Return the [x, y] coordinate for the center point of the cell that contains the specified text.  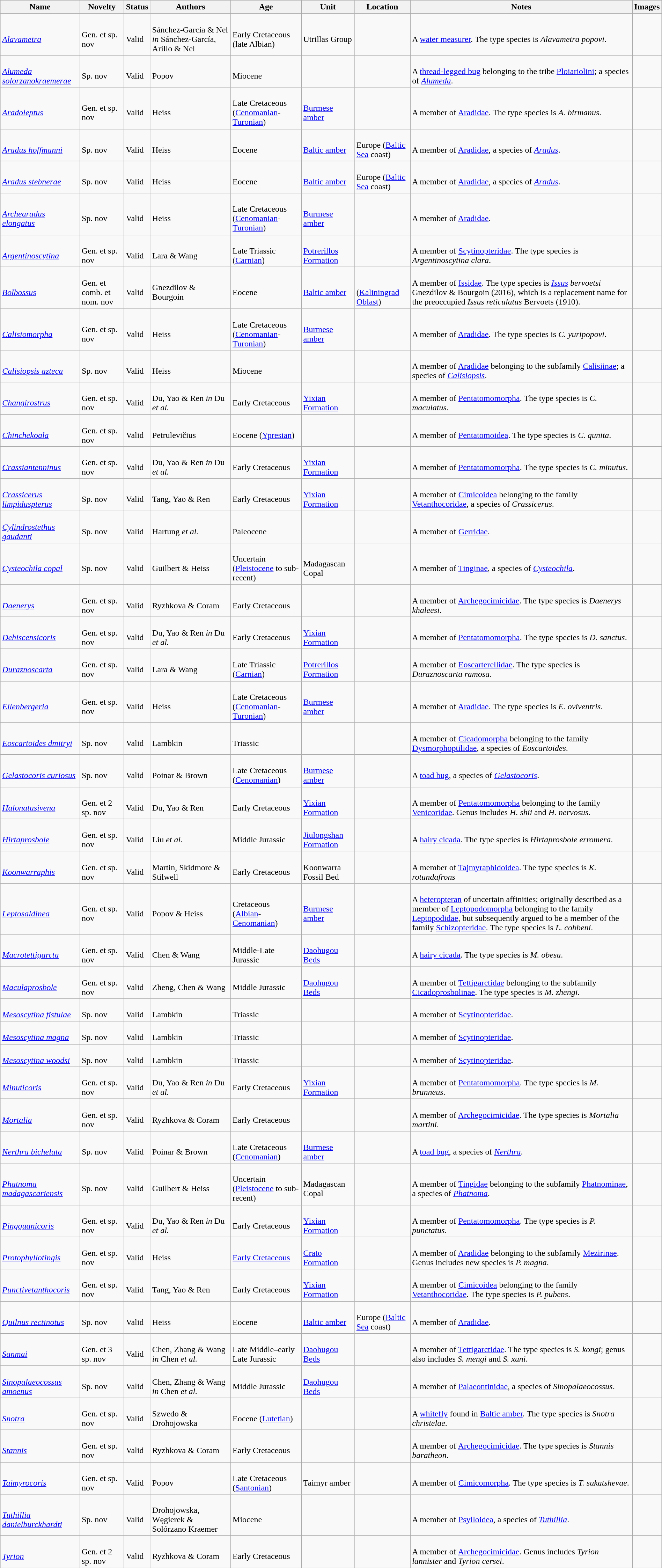
Age [266, 7]
A member of Archegocimicidae. The type species is Stannis baratheon. [521, 1446]
Mortalia [40, 1115]
Drohojowska, Węgierek & Solórzano Kraemer [190, 1515]
Gen. et comb. et nom. nov [102, 288]
A member of Aradidae. The type species is A. birmanus. [521, 108]
Quilnus rectinotus [40, 1317]
A toad bug, a species of Nerthra. [521, 1147]
Crassicerus limpiduspterus [40, 495]
(Kaliningrad Oblast) [382, 288]
Ellenbergeria [40, 702]
Szwedo & Drohojowska [190, 1414]
A hairy cicada. The type species is Hirtaprosbole erromera. [521, 835]
Crassiantenninus [40, 463]
Nerthra bichelata [40, 1147]
Zheng, Chen & Wang [190, 983]
Jiulongshan Formation [328, 835]
A member of Aradidae. The type species is C. yuripopovi. [521, 329]
Location [382, 7]
A member of Aradidae belonging to the subfamily Calisiinae; a species of Calisiopsis. [521, 366]
Calisiopsis azteca [40, 366]
A member of Tinginae, a species of Cysteochila. [521, 564]
A member of Pentatomomorpha. The type species is P. punctatus. [521, 1221]
Calisiomorpha [40, 329]
Middle-Late Jurassic [266, 950]
A water measurer. The type species is Alavametra popovi. [521, 34]
Utrillas Group [328, 34]
A member of Eoscarterellidae. The type species is Duraznoscarta ramosa. [521, 665]
Name [40, 7]
A hairy cicada. The type species is M. obesa. [521, 950]
Sanmai [40, 1349]
Hartung et al. [190, 527]
A member of Pentatomomorpha. The type species is C. maculatus. [521, 398]
A member of Pentatomomorpha belonging to the family Venicoridae. Genus includes H. shii and H. nervosus. [521, 803]
A member of Archegocimicidae. Genus includes Tyrion lannister and Tyrion cersei. [521, 1552]
Petrulevičius [190, 430]
Minuticoris [40, 1083]
Eocene (Ypresian) [266, 430]
A member of Aradidae belonging to the subfamily Mezirinae. Genus includes new species is P. magna. [521, 1253]
Stannis [40, 1446]
Eoscartoides dmitryi [40, 739]
Authors [190, 7]
Tuthillia danielburckhardti [40, 1515]
Dehiscensicoris [40, 633]
A whitefly found in Baltic amber. The type species is Snotra christelae. [521, 1414]
Changirostrus [40, 398]
Bolbossus [40, 288]
Mesoscytina magna [40, 1033]
A member of Tajmyraphidoidea. The type species is K. rotundafrons [521, 867]
Koonwarraphis [40, 867]
Gen. et 3 sp. nov [102, 1349]
A member of Cimicoidea belonging to the family Vetanthocoridae, a species of Crassicerus. [521, 495]
Sánchez-García & Nel in Sánchez-García, Arillo & Nel [190, 34]
Liu et al. [190, 835]
Phatnoma madagascariensis [40, 1184]
A member of Tettigarctidae belonging to the subfamily Cicadoprosbolinae. The type species is M. zhengi. [521, 983]
A member of Archegocimicidae. The type species is Mortalia martini. [521, 1115]
Cylindrostethus gaudanti [40, 527]
Aradus stebnerae [40, 177]
A member of Palaeontinidae, a species of Sinopalaeocossus. [521, 1382]
Taimyrocoris [40, 1478]
Novelty [102, 7]
Hirtaprosbole [40, 835]
Protophyllotingis [40, 1253]
Cysteochila copal [40, 564]
A member of Psylloidea, a species of Tuthillia. [521, 1515]
Late Middle–early Late Jurassic [266, 1349]
Alumeda solorzanokraemerae [40, 71]
A member of Cicadomorpha belonging to the family Dysmorphoptilidae, a species of Eoscartoides. [521, 739]
Unit [328, 7]
A member of Archegocimicidae. The type species is Daenerys khaleesi. [521, 601]
Cretaceous (Albian-Cenomanian) [266, 909]
Taimyr amber [328, 1478]
Chen & Wang [190, 950]
A toad bug, a species of Gelastocoris. [521, 771]
A thread-legged bug belonging to the tribe Ploiariolini; a species of Alumeda. [521, 71]
Gelastocoris curiosus [40, 771]
A member of Tettigarctidae. The type species is S. kongi; genus also includes S. mengi and S. xuni. [521, 1349]
A member of Pentatomomorpha. The type species is M. brunneus. [521, 1083]
A member of Aradidae. The type species is E. oviventris. [521, 702]
Images [647, 7]
Macrotettigarcta [40, 950]
A member of Scytinopteridae. The type species is Argentinoscytina clara. [521, 251]
Maculaprosbole [40, 983]
Duraznoscarta [40, 665]
Archearadus elongatus [40, 214]
Tyrion [40, 1552]
Aradoleptus [40, 108]
Pingquanicoris [40, 1221]
A member of Pentatomomorpha. The type species is C. minutus. [521, 463]
Mesoscytina fistulae [40, 1010]
Early Cretaceous (late Albian) [266, 34]
Paleocene [266, 527]
Eocene (Lutetian) [266, 1414]
Notes [521, 7]
Punctivetanthocoris [40, 1285]
Status [137, 7]
Chinchekoala [40, 430]
Koonwarra Fossil Bed [328, 867]
Sinopalaeocossus amoenus [40, 1382]
Popov & Heiss [190, 909]
A member of Cimicomorpha. The type species is T. sukatshevae. [521, 1478]
A member of Cimicoidea belonging to the family Vetanthocoridae. The type species is P. pubens. [521, 1285]
Martin, Skidmore & Stilwell [190, 867]
Halonatusivena [40, 803]
A member of Gerridae. [521, 527]
Mesoscytina woodsi [40, 1055]
A member of Tingidae belonging to the subfamily Phatnominae, a species of Phatnoma. [521, 1184]
Snotra [40, 1414]
Aradus hoffmanni [40, 145]
Leptosaldinea [40, 909]
A member of Pentatomomorpha. The type species is D. sanctus. [521, 633]
Crato Formation [328, 1253]
Gnezdilov & Bourgoin [190, 288]
Alavametra [40, 34]
Daenerys [40, 601]
Du, Yao & Ren [190, 803]
Late Cretaceous (Santonian) [266, 1478]
A member of Pentatomoidea. The type species is C. qunita. [521, 430]
Argentinoscytina [40, 251]
